Find where the given text appears and provide that cell's center as [X, Y] coordinate. 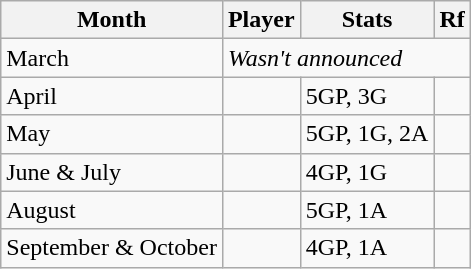
April [112, 96]
Stats [367, 20]
May [112, 134]
Month [112, 20]
August [112, 210]
5GP, 1G, 2A [367, 134]
4GP, 1G [367, 172]
Player [261, 20]
5GP, 1A [367, 210]
September & October [112, 248]
4GP, 1A [367, 248]
5GP, 3G [367, 96]
Rf [452, 20]
March [112, 58]
June & July [112, 172]
Wasn't announced [346, 58]
